Determine the [x, y] coordinate at the center of the cell enclosing the given text.  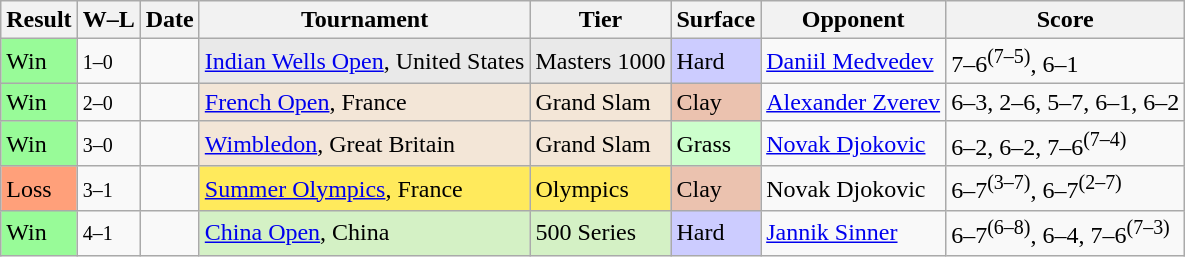
4–1 [108, 234]
Jannik Sinner [854, 234]
Opponent [854, 20]
Tier [600, 20]
500 Series [600, 234]
6–2, 6–2, 7–6(7–4) [1066, 144]
Wimbledon, Great Britain [364, 144]
Indian Wells Open, United States [364, 62]
Alexander Zverev [854, 102]
Summer Olympics, France [364, 188]
Grass [716, 144]
Tournament [364, 20]
3–1 [108, 188]
3–0 [108, 144]
6–7(6–8), 6–4, 7–6(7–3) [1066, 234]
Result [39, 20]
1–0 [108, 62]
Score [1066, 20]
7–6(7–5), 6–1 [1066, 62]
Daniil Medvedev [854, 62]
Date [170, 20]
China Open, China [364, 234]
Loss [39, 188]
2–0 [108, 102]
French Open, France [364, 102]
Surface [716, 20]
Olympics [600, 188]
W–L [108, 20]
Masters 1000 [600, 62]
6–7(3–7), 6–7(2–7) [1066, 188]
6–3, 2–6, 5–7, 6–1, 6–2 [1066, 102]
